Detect which cell encompasses the target text, then output its [X, Y] center coordinate. 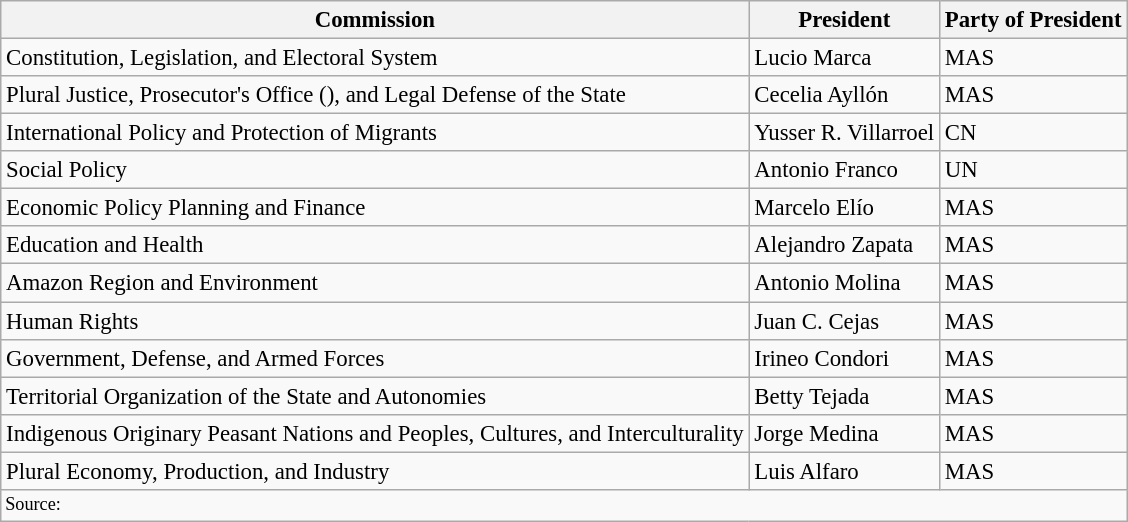
President [844, 20]
Amazon Region and Environment [375, 283]
Human Rights [375, 321]
Antonio Molina [844, 283]
Alejandro Zapata [844, 245]
Antonio Franco [844, 170]
International Policy and Protection of Migrants [375, 133]
Commission [375, 20]
Party of President [1032, 20]
CN [1032, 133]
Cecelia Ayllón [844, 95]
Marcelo Elío [844, 208]
Irineo Condori [844, 358]
UN [1032, 170]
Education and Health [375, 245]
Juan C. Cejas [844, 321]
Yusser R. Villarroel [844, 133]
Constitution, Legislation, and Electoral System [375, 58]
Social Policy [375, 170]
Source: [564, 506]
Plural Economy, Production, and Industry [375, 471]
Territorial Organization of the State and Autonomies [375, 396]
Economic Policy Planning and Finance [375, 208]
Government, Defense, and Armed Forces [375, 358]
Lucio Marca [844, 58]
Betty Tejada [844, 396]
Indigenous Originary Peasant Nations and Peoples, Cultures, and Interculturality [375, 433]
Jorge Medina [844, 433]
Luis Alfaro [844, 471]
Plural Justice, Prosecutor's Office (), and Legal Defense of the State [375, 95]
